Output the [X, Y] coordinate of the center of the cell containing the given text.  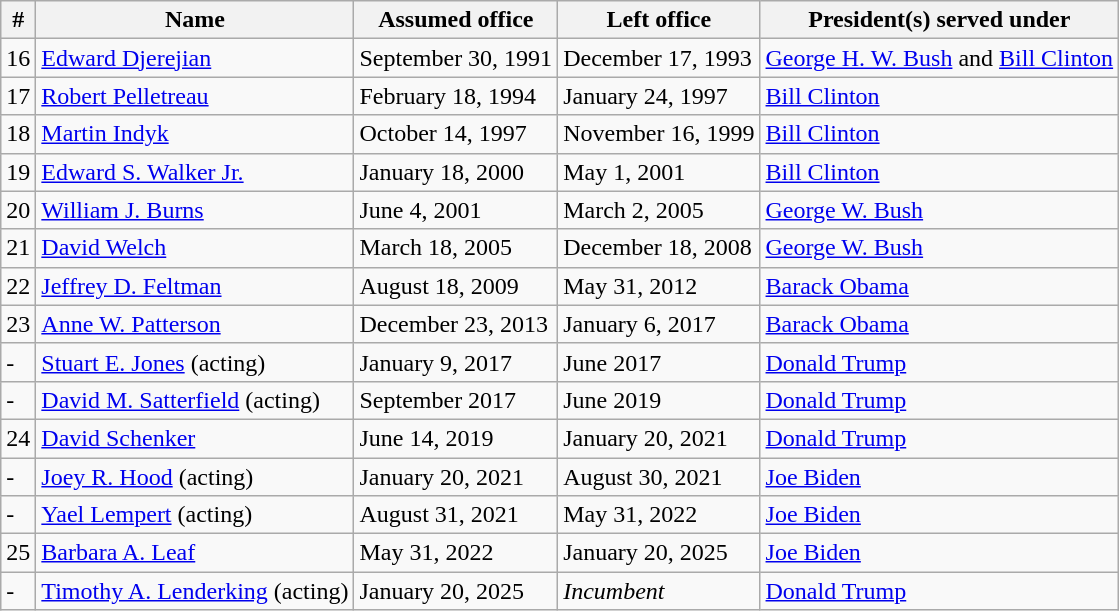
February 18, 1994 [456, 96]
June 2019 [659, 400]
January 6, 2017 [659, 324]
William J. Burns [195, 210]
Stuart E. Jones (acting) [195, 362]
September 30, 1991 [456, 58]
Edward S. Walker Jr. [195, 172]
25 [18, 553]
Timothy A. Lenderking (acting) [195, 591]
David Schenker [195, 438]
David Welch [195, 248]
December 18, 2008 [659, 248]
August 31, 2021 [456, 515]
September 2017 [456, 400]
Barbara A. Leaf [195, 553]
Assumed office [456, 20]
January 9, 2017 [456, 362]
December 17, 1993 [659, 58]
June 4, 2001 [456, 210]
June 2017 [659, 362]
Edward Djerejian [195, 58]
22 [18, 286]
Yael Lempert (acting) [195, 515]
May 1, 2001 [659, 172]
Jeffrey D. Feltman [195, 286]
August 30, 2021 [659, 477]
August 18, 2009 [456, 286]
President(s) served under [940, 20]
January 24, 1997 [659, 96]
20 [18, 210]
# [18, 20]
Martin Indyk [195, 134]
October 14, 1997 [456, 134]
18 [18, 134]
Left office [659, 20]
23 [18, 324]
21 [18, 248]
Name [195, 20]
24 [18, 438]
Anne W. Patterson [195, 324]
Incumbent [659, 591]
March 18, 2005 [456, 248]
January 18, 2000 [456, 172]
Robert Pelletreau [195, 96]
May 31, 2012 [659, 286]
November 16, 1999 [659, 134]
Joey R. Hood (acting) [195, 477]
17 [18, 96]
December 23, 2013 [456, 324]
June 14, 2019 [456, 438]
March 2, 2005 [659, 210]
16 [18, 58]
David M. Satterfield (acting) [195, 400]
George H. W. Bush and Bill Clinton [940, 58]
19 [18, 172]
